Return [X, Y] of the center of cell containing provided text 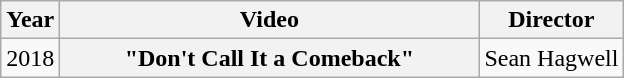
Year [30, 20]
2018 [30, 58]
Director [552, 20]
"Don't Call It a Comeback" [270, 58]
Sean Hagwell [552, 58]
Video [270, 20]
